Locate the cell with the specified text and output its (X, Y) center coordinate. 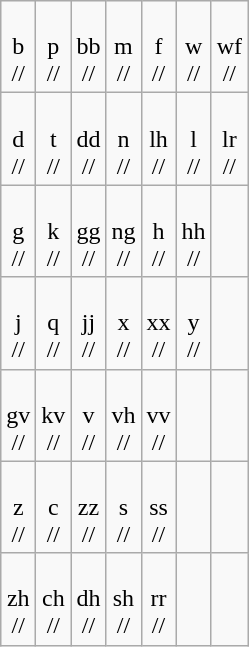
j// (18, 323)
zh// (18, 599)
ss// (158, 507)
bb// (88, 47)
m// (124, 47)
v// (88, 415)
s// (124, 507)
g// (18, 231)
jj// (88, 323)
b// (18, 47)
c// (54, 507)
lh// (158, 139)
lr// (229, 139)
f// (158, 47)
w// (194, 47)
h// (158, 231)
p// (54, 47)
gv// (18, 415)
ch// (54, 599)
gg// (88, 231)
xx// (158, 323)
q// (54, 323)
z// (18, 507)
vv// (158, 415)
k// (54, 231)
vh// (124, 415)
x// (124, 323)
zz// (88, 507)
l// (194, 139)
t// (54, 139)
wf// (229, 47)
hh// (194, 231)
dh// (88, 599)
dd// (88, 139)
sh// (124, 599)
ng// (124, 231)
kv// (54, 415)
n// (124, 139)
rr// (158, 599)
d// (18, 139)
y// (194, 323)
